For the text-containing cell, return its midpoint in [X, Y] coordinate format. 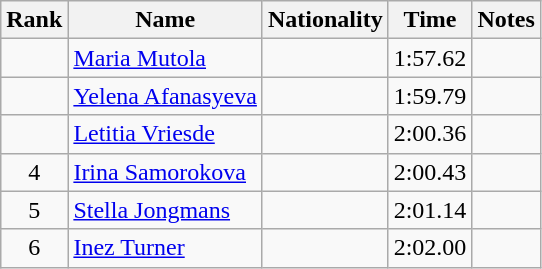
5 [34, 210]
Name [166, 20]
Yelena Afanasyeva [166, 96]
Nationality [325, 20]
2:00.43 [430, 172]
1:57.62 [430, 58]
4 [34, 172]
Time [430, 20]
Notes [506, 20]
Rank [34, 20]
2:02.00 [430, 248]
Letitia Vriesde [166, 134]
Irina Samorokova [166, 172]
1:59.79 [430, 96]
6 [34, 248]
Inez Turner [166, 248]
Maria Mutola [166, 58]
Stella Jongmans [166, 210]
2:01.14 [430, 210]
2:00.36 [430, 134]
